Determine the (x, y) coordinate at the center of the cell enclosing the given text.  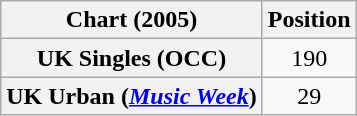
Chart (2005) (132, 20)
UK Urban (Music Week) (132, 96)
UK Singles (OCC) (132, 58)
Position (309, 20)
29 (309, 96)
190 (309, 58)
